Determine the (X, Y) coordinate at the center of the cell enclosing the given text.  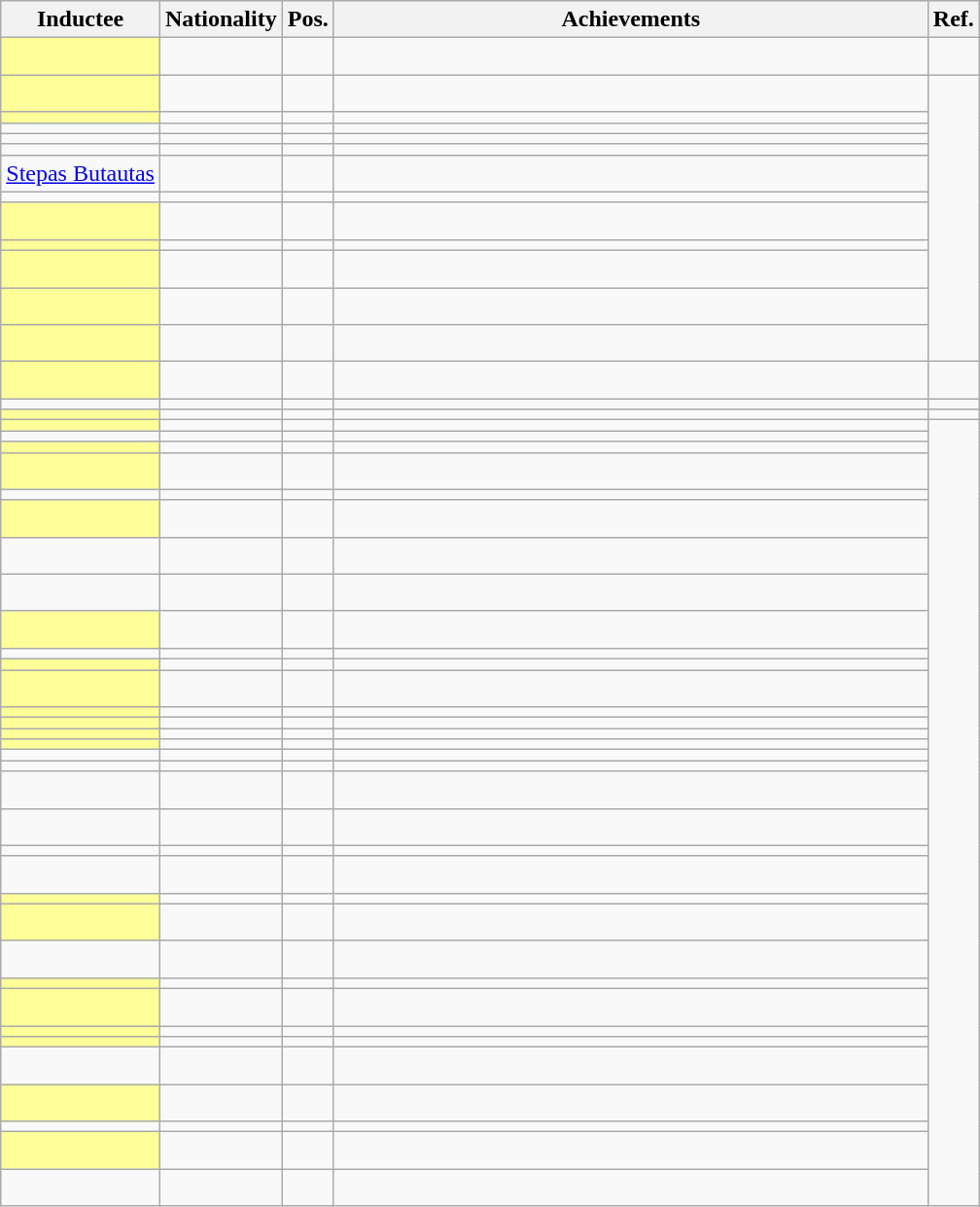
Achievements (630, 19)
Stepas Butautas (81, 173)
Ref. (953, 19)
Inductee (81, 19)
Nationality (221, 19)
Pos. (307, 19)
